Return the (x, y) coordinate for the center point of the cell that contains the specified text.  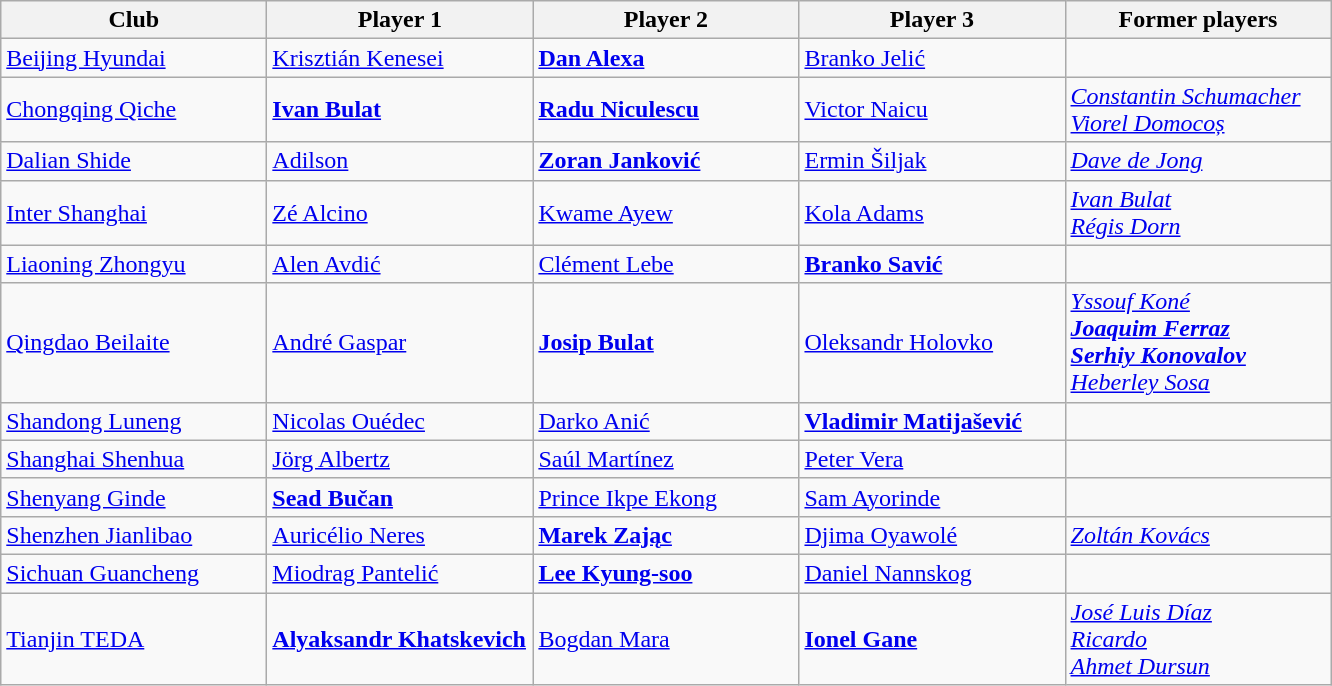
Zoran Janković (666, 161)
Alen Avdić (400, 264)
Josip Bulat (666, 342)
Club (134, 20)
Lee Kyung-soo (666, 573)
André Gaspar (400, 342)
Miodrag Pantelić (400, 573)
Dan Alexa (666, 58)
Qingdao Beilaite (134, 342)
Yssouf Koné Joaquim Ferraz Serhiy Konovalov Heberley Sosa (1198, 342)
Dave de Jong (1198, 161)
Jörg Albertz (400, 459)
Djima Oyawolé (932, 535)
Former players (1198, 20)
Ermin Šiljak (932, 161)
Auricélio Neres (400, 535)
Player 2 (666, 20)
Oleksandr Holovko (932, 342)
Shenyang Ginde (134, 497)
Adilson (400, 161)
Victor Naicu (932, 110)
Krisztián Kenesei (400, 58)
Ivan Bulat (400, 110)
Daniel Nannskog (932, 573)
Sam Ayorinde (932, 497)
Alyaksandr Khatskevich (400, 638)
José Luis Díaz Ricardo Ahmet Dursun (1198, 638)
Liaoning Zhongyu (134, 264)
Branko Savić (932, 264)
Tianjin TEDA (134, 638)
Bogdan Mara (666, 638)
Constantin Schumacher Viorel Domocoș (1198, 110)
Saúl Martínez (666, 459)
Sead Bučan (400, 497)
Kwame Ayew (666, 212)
Clément Lebe (666, 264)
Prince Ikpe Ekong (666, 497)
Kola Adams (932, 212)
Darko Anić (666, 421)
Ionel Gane (932, 638)
Peter Vera (932, 459)
Marek Zając (666, 535)
Inter Shanghai (134, 212)
Zoltán Kovács (1198, 535)
Dalian Shide (134, 161)
Branko Jelić (932, 58)
Shenzhen Jianlibao (134, 535)
Shanghai Shenhua (134, 459)
Player 1 (400, 20)
Radu Niculescu (666, 110)
Vladimir Matijašević (932, 421)
Beijing Hyundai (134, 58)
Player 3 (932, 20)
Ivan Bulat Régis Dorn (1198, 212)
Nicolas Ouédec (400, 421)
Sichuan Guancheng (134, 573)
Shandong Luneng (134, 421)
Chongqing Qiche (134, 110)
Zé Alcino (400, 212)
